From the cell containing the given text, extract its center point as [x, y] coordinate. 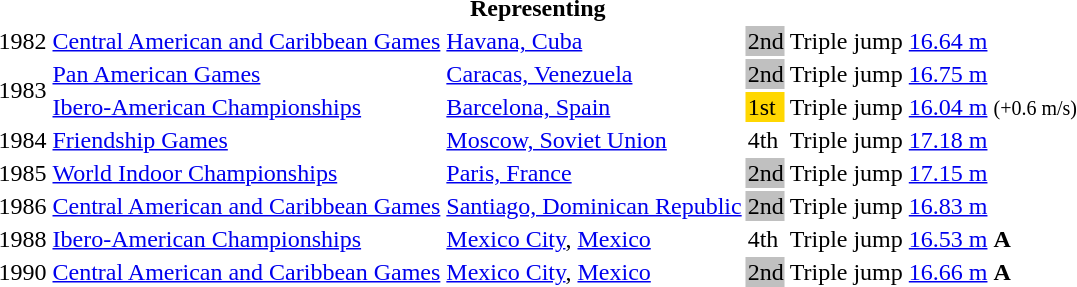
Barcelona, Spain [594, 107]
1st [766, 107]
Paris, France [594, 173]
Pan American Games [246, 74]
Moscow, Soviet Union [594, 140]
Caracas, Venezuela [594, 74]
World Indoor Championships [246, 173]
Friendship Games [246, 140]
Santiago, Dominican Republic [594, 206]
Havana, Cuba [594, 41]
